Determine the (X, Y) coordinate at the center of the cell enclosing the given text.  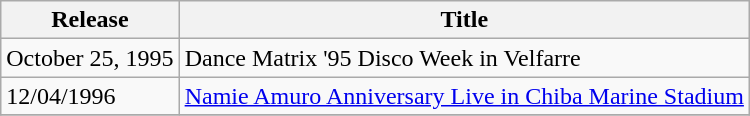
Title (464, 20)
October 25, 1995 (90, 58)
Namie Amuro Anniversary Live in Chiba Marine Stadium (464, 96)
Dance Matrix '95 Disco Week in Velfarre (464, 58)
Release (90, 20)
12/04/1996 (90, 96)
